Scan for the cell matching the given text and deliver its [x, y] coordinate at center. 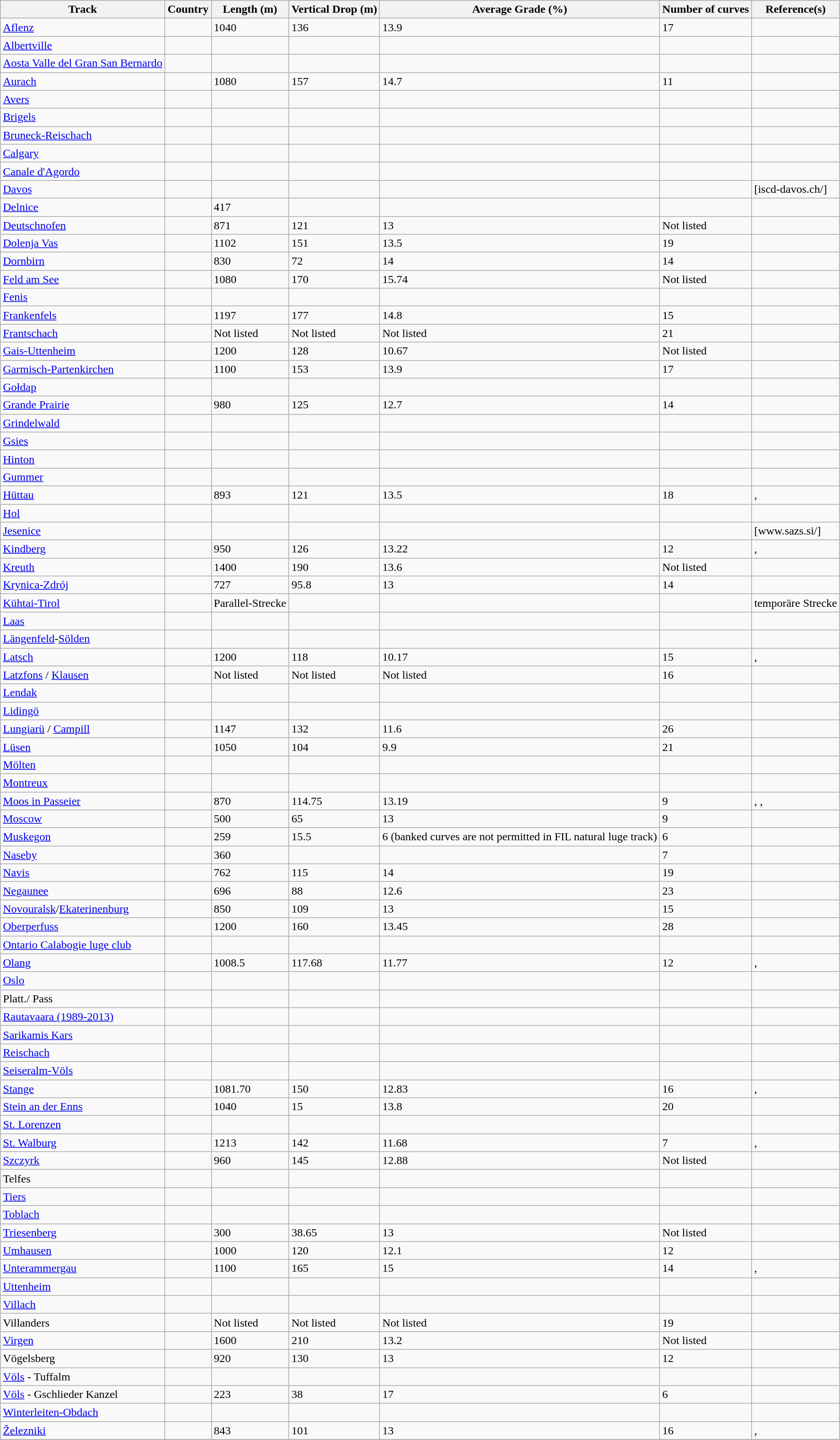
Hol [83, 513]
20 [706, 1107]
1600 [250, 1340]
130 [334, 1358]
Negaunee [83, 891]
13.45 [520, 927]
696 [250, 891]
151 [334, 243]
Hinton [83, 459]
Frantschach [83, 333]
Davos [83, 189]
118 [334, 657]
Längenfeld-Sölden [83, 639]
Szczyrk [83, 1161]
Latsch [83, 657]
125 [334, 405]
Naseby [83, 855]
1400 [250, 567]
Bruneck-Reischach [83, 135]
13.22 [520, 549]
St. Walburg [83, 1143]
Feld am See [83, 279]
500 [250, 819]
Parallel-Strecke [250, 603]
38.65 [334, 1233]
38 [334, 1395]
23 [706, 891]
132 [334, 729]
12.6 [520, 891]
165 [334, 1268]
13.19 [520, 801]
Gsies [83, 441]
Winterleiten-Obdach [83, 1413]
Moscow [83, 819]
115 [334, 873]
727 [250, 585]
1050 [250, 747]
1000 [250, 1250]
Villach [83, 1304]
136 [334, 27]
960 [250, 1161]
26 [706, 729]
Lendak [83, 693]
Frankenfels [83, 315]
Vögelsberg [83, 1358]
12.83 [520, 1088]
871 [250, 225]
13.6 [520, 567]
417 [250, 207]
Toblach [83, 1215]
Telfes [83, 1179]
114.75 [334, 801]
Average Grade (%) [520, 9]
15.5 [334, 837]
11 [706, 81]
Grindelwald [83, 423]
9.9 [520, 747]
St. Lorenzen [83, 1125]
Železniki [83, 1431]
11.6 [520, 729]
950 [250, 549]
Hüttau [83, 495]
Vertical Drop (m) [334, 9]
762 [250, 873]
Krynica-Zdrój [83, 585]
Albertville [83, 45]
1197 [250, 315]
Sarikamis Kars [83, 1035]
870 [250, 801]
14.7 [520, 81]
142 [334, 1143]
893 [250, 495]
Reference(s) [796, 9]
170 [334, 279]
1081.70 [250, 1088]
10.67 [520, 351]
1008.5 [250, 963]
177 [334, 315]
Aurach [83, 81]
Length (m) [250, 9]
Unterammergau [83, 1268]
Gais-Uttenheim [83, 351]
Garmisch-Partenkirchen [83, 369]
Track [83, 9]
Grande Prairie [83, 405]
Triesenberg [83, 1233]
153 [334, 369]
, , [796, 801]
Montreux [83, 783]
128 [334, 351]
360 [250, 855]
Stein an der Enns [83, 1107]
Dolenja Vas [83, 243]
Aosta Valle del Gran San Bernardo [83, 63]
210 [334, 1340]
259 [250, 837]
117.68 [334, 963]
Ontario Calabogie luge club [83, 945]
14.8 [520, 315]
Reischach [83, 1052]
101 [334, 1431]
Stange [83, 1088]
13.8 [520, 1107]
temporäre Strecke [796, 603]
109 [334, 909]
Uttenheim [83, 1286]
12.1 [520, 1250]
Oberperfuss [83, 927]
Virgen [83, 1340]
12.88 [520, 1161]
Moos in Passeier [83, 801]
223 [250, 1395]
1147 [250, 729]
Novouralsk/Ekaterinenburg [83, 909]
190 [334, 567]
95.8 [334, 585]
Brigels [83, 117]
Fenis [83, 297]
Latzfons / Klausen [83, 675]
Olang [83, 963]
980 [250, 405]
Kreuth [83, 567]
Völs - Tuffalm [83, 1377]
Völs - Gschlieder Kanzel [83, 1395]
Seiseralm-Völs [83, 1070]
Canale d'Agordo [83, 171]
Delnice [83, 207]
126 [334, 549]
Muskegon [83, 837]
11.77 [520, 963]
Gummer [83, 477]
28 [706, 927]
850 [250, 909]
6 (banked curves are not permitted in FIL natural luge track) [520, 837]
Platt./ Pass [83, 999]
Umhausen [83, 1250]
830 [250, 261]
10.17 [520, 657]
Gołdap [83, 387]
72 [334, 261]
Laas [83, 621]
Number of curves [706, 9]
120 [334, 1250]
Kindberg [83, 549]
Calgary [83, 153]
12.7 [520, 405]
Avers [83, 99]
Dornbirn [83, 261]
18 [706, 495]
Lungiarü / Campill [83, 729]
[iscd-davos.ch/] [796, 189]
Lidingö [83, 711]
1102 [250, 243]
160 [334, 927]
300 [250, 1233]
843 [250, 1431]
145 [334, 1161]
Kühtai-Tirol [83, 603]
Mölten [83, 765]
Navis [83, 873]
104 [334, 747]
Oslo [83, 981]
65 [334, 819]
1213 [250, 1143]
11.68 [520, 1143]
[www.sazs.si/] [796, 531]
920 [250, 1358]
Jesenice [83, 531]
Aflenz [83, 27]
15.74 [520, 279]
157 [334, 81]
Lüsen [83, 747]
Country [188, 9]
88 [334, 891]
Rautavaara (1989-2013) [83, 1017]
Tiers [83, 1197]
Villanders [83, 1322]
13.2 [520, 1340]
Deutschnofen [83, 225]
150 [334, 1088]
